Provide the (X, Y) coordinate of the cell's center where the given text is located.  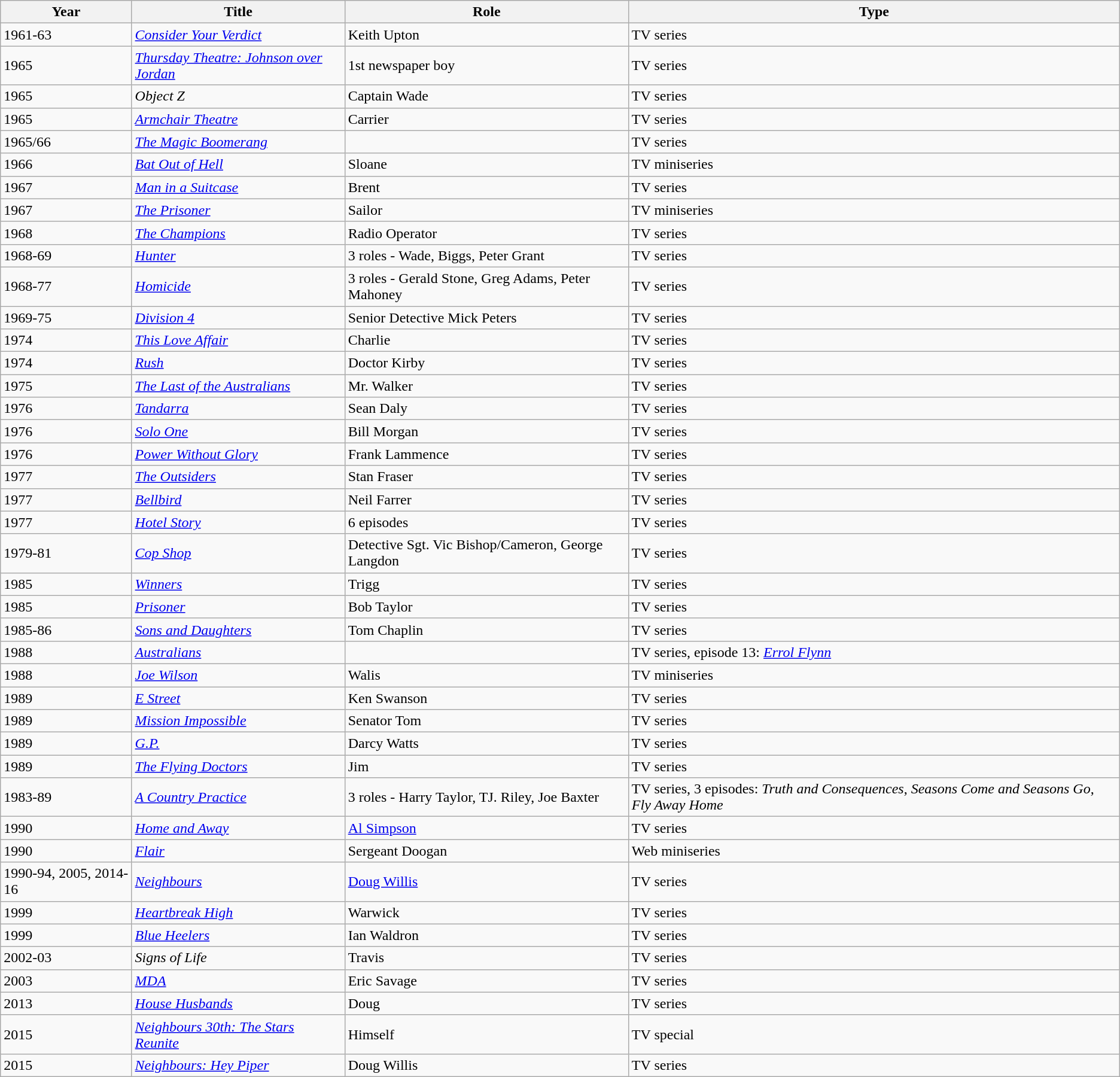
1st newspaper boy (486, 66)
Senator Tom (486, 721)
1968-77 (66, 286)
Trigg (486, 584)
Bob Taylor (486, 607)
Sean Daly (486, 409)
Man in a Suitcase (238, 187)
1990-94, 2005, 2014-16 (66, 882)
E Street (238, 698)
2003 (66, 981)
Power Without Glory (238, 454)
Brent (486, 187)
The Last of the Australians (238, 386)
Radio Operator (486, 233)
The Flying Doctors (238, 766)
Hotel Story (238, 522)
6 episodes (486, 522)
Carrier (486, 119)
Joe Wilson (238, 675)
MDA (238, 981)
Cop Shop (238, 553)
1961-63 (66, 35)
Doctor Kirby (486, 363)
Senior Detective Mick Peters (486, 318)
3 roles - Harry Taylor, TJ. Riley, Joe Baxter (486, 797)
Division 4 (238, 318)
Sergeant Doogan (486, 851)
Detective Sgt. Vic Bishop/Cameron, George Langdon (486, 553)
G.P. (238, 744)
Flair (238, 851)
Tom Chaplin (486, 629)
Frank Lammence (486, 454)
Heartbreak High (238, 912)
Travis (486, 958)
Bat Out of Hell (238, 165)
TV series, 3 episodes: Truth and Consequences, Seasons Come and Seasons Go, Fly Away Home (874, 797)
Eric Savage (486, 981)
Winners (238, 584)
2002-03 (66, 958)
TV special (874, 1034)
The Prisoner (238, 210)
Homicide (238, 286)
Himself (486, 1034)
Tandarra (238, 409)
Ken Swanson (486, 698)
Rush (238, 363)
Neighbours: Hey Piper (238, 1065)
1965/66 (66, 142)
Role (486, 12)
Sloane (486, 165)
Sailor (486, 210)
Jim (486, 766)
Object Z (238, 96)
Darcy Watts (486, 744)
Year (66, 12)
1985-86 (66, 629)
Al Simpson (486, 828)
Home and Away (238, 828)
Prisoner (238, 607)
Bill Morgan (486, 431)
Doug (486, 1003)
Captain Wade (486, 96)
Signs of Life (238, 958)
Neighbours 30th: The Stars Reunite (238, 1034)
Walis (486, 675)
Neighbours (238, 882)
Thursday Theatre: Johnson over Jordan (238, 66)
Keith Upton (486, 35)
1966 (66, 165)
Solo One (238, 431)
Web miniseries (874, 851)
Australians (238, 652)
2013 (66, 1003)
The Outsiders (238, 477)
Sons and Daughters (238, 629)
Charlie (486, 340)
Mr. Walker (486, 386)
3 roles - Gerald Stone, Greg Adams, Peter Mahoney (486, 286)
This Love Affair (238, 340)
Neil Farrer (486, 500)
1968 (66, 233)
Bellbird (238, 500)
The Magic Boomerang (238, 142)
1983-89 (66, 797)
3 roles - Wade, Biggs, Peter Grant (486, 255)
Ian Waldron (486, 935)
1979-81 (66, 553)
Armchair Theatre (238, 119)
Warwick (486, 912)
Blue Heelers (238, 935)
1969-75 (66, 318)
1968-69 (66, 255)
The Champions (238, 233)
Consider Your Verdict (238, 35)
Hunter (238, 255)
TV series, episode 13: Errol Flynn (874, 652)
Type (874, 12)
Stan Fraser (486, 477)
House Husbands (238, 1003)
1975 (66, 386)
A Country Practice (238, 797)
Mission Impossible (238, 721)
Title (238, 12)
